Determine the (X, Y) coordinate at the center of the cell enclosing the given text.  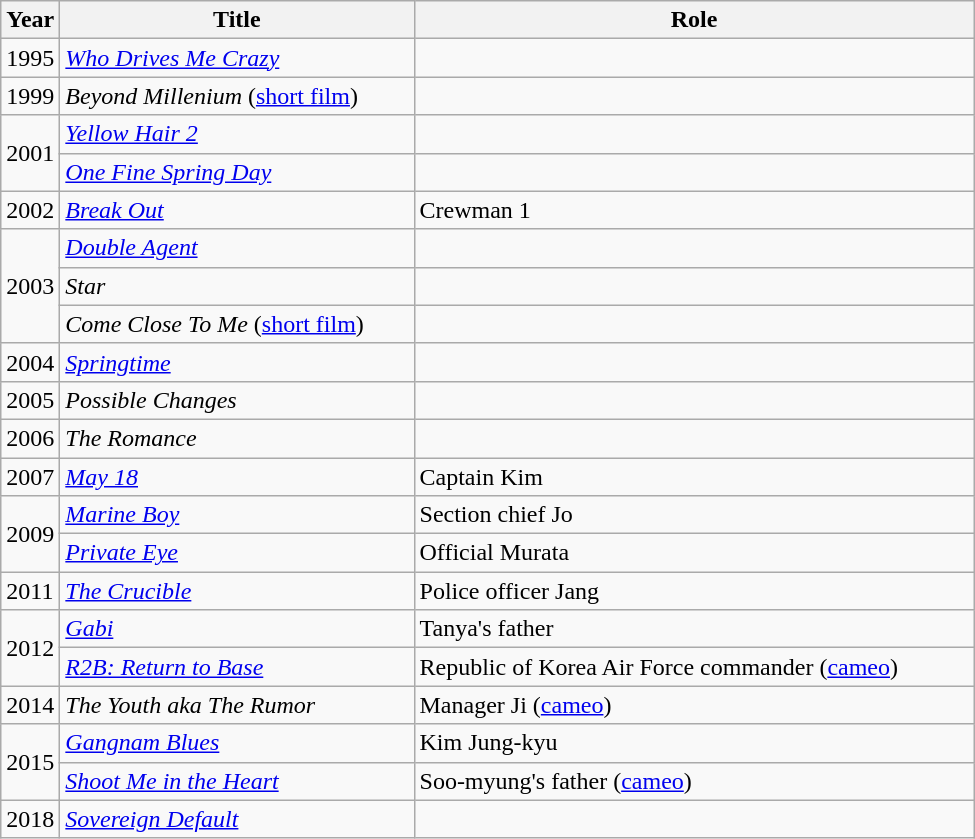
Sovereign Default (237, 819)
Kim Jung-kyu (694, 743)
Police officer Jang (694, 591)
Republic of Korea Air Force commander (cameo) (694, 667)
R2B: Return to Base (237, 667)
2006 (30, 438)
Gangnam Blues (237, 743)
Year (30, 20)
2002 (30, 210)
The Youth aka The Rumor (237, 705)
2005 (30, 400)
Captain Kim (694, 477)
Double Agent (237, 248)
The Romance (237, 438)
2012 (30, 648)
Tanya's father (694, 629)
Manager Ji (cameo) (694, 705)
Yellow Hair 2 (237, 134)
1999 (30, 96)
Crewman 1 (694, 210)
One Fine Spring Day (237, 172)
Beyond Millenium (short film) (237, 96)
2004 (30, 362)
Come Close To Me (short film) (237, 324)
2011 (30, 591)
2014 (30, 705)
Section chief Jo (694, 515)
2007 (30, 477)
Title (237, 20)
2003 (30, 286)
2009 (30, 534)
2015 (30, 762)
Shoot Me in the Heart (237, 781)
The Crucible (237, 591)
Private Eye (237, 553)
Break Out (237, 210)
1995 (30, 58)
Springtime (237, 362)
May 18 (237, 477)
Official Murata (694, 553)
Who Drives Me Crazy (237, 58)
Gabi (237, 629)
Star (237, 286)
Marine Boy (237, 515)
2018 (30, 819)
Soo-myung's father (cameo) (694, 781)
2001 (30, 153)
Possible Changes (237, 400)
Role (694, 20)
